Find where the given text appears and provide that cell's center as (x, y) coordinate. 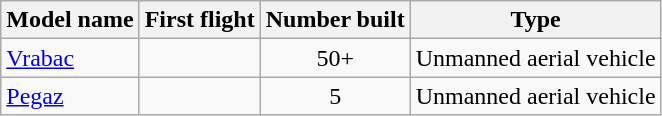
50+ (335, 58)
Type (536, 20)
Number built (335, 20)
First flight (200, 20)
Vrabac (70, 58)
5 (335, 96)
Model name (70, 20)
Pegaz (70, 96)
